Output the [X, Y] coordinate of the center of the cell containing the given text.  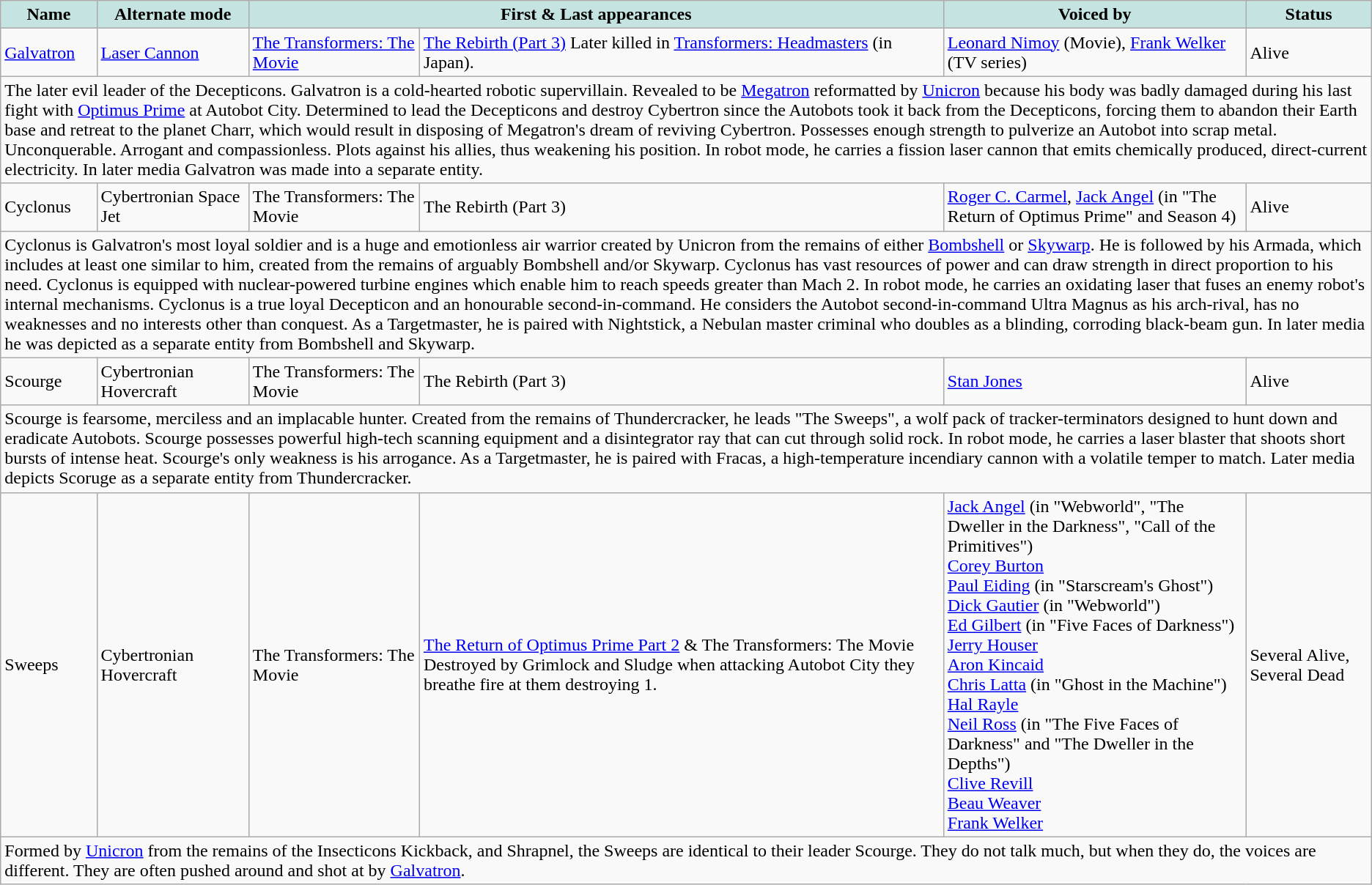
Alternate mode [173, 15]
Stan Jones [1095, 381]
Several Alive, Several Dead [1309, 664]
Roger C. Carmel, Jack Angel (in "The Return of Optimus Prime" and Season 4) [1095, 207]
Laser Cannon [173, 53]
The Rebirth (Part 3) Later killed in Transformers: Headmasters (in Japan). [682, 53]
Name [48, 15]
Voiced by [1095, 15]
Sweeps [48, 664]
Cybertronian Space Jet [173, 207]
Status [1309, 15]
Galvatron [48, 53]
First & Last appearances [596, 15]
Cyclonus [48, 207]
Leonard Nimoy (Movie), Frank Welker (TV series) [1095, 53]
Scourge [48, 381]
